Pinpoint the cell where the given text exists, returning its (X, Y) midpoint coordinate. 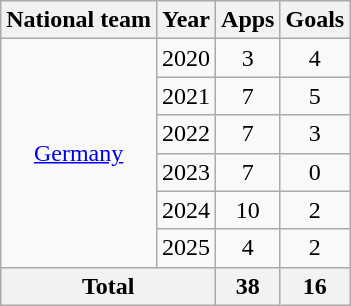
38 (248, 286)
10 (248, 210)
National team (79, 20)
2023 (186, 172)
16 (315, 286)
Goals (315, 20)
0 (315, 172)
5 (315, 96)
2025 (186, 248)
2024 (186, 210)
2022 (186, 134)
2020 (186, 58)
Germany (79, 153)
Year (186, 20)
Apps (248, 20)
Total (108, 286)
2021 (186, 96)
